For the text-containing cell, return its midpoint in [x, y] coordinate format. 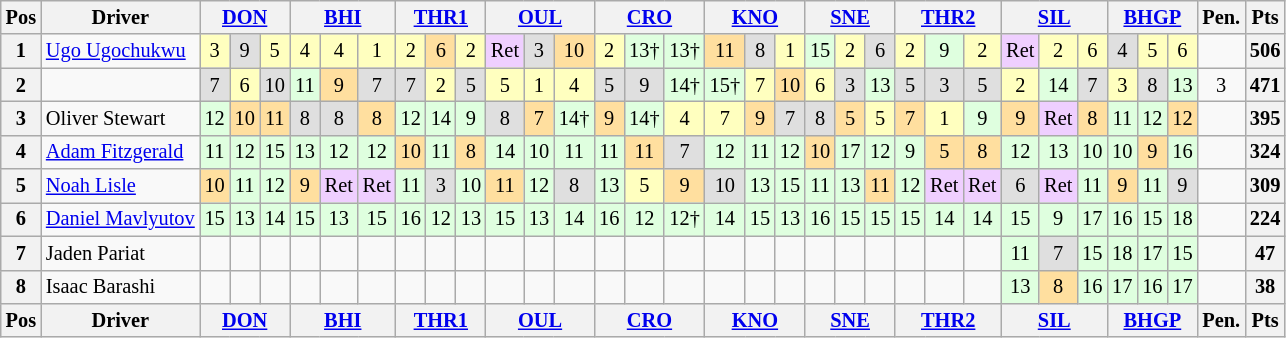
471 [1265, 85]
Daniel Mavlyutov [120, 219]
Noah Lisle [120, 186]
Jaden Pariat [120, 253]
309 [1265, 186]
Ugo Ugochukwu [120, 51]
15† [725, 85]
12† [684, 219]
Isaac Barashi [120, 287]
Oliver Stewart [120, 118]
224 [1265, 219]
324 [1265, 152]
506 [1265, 51]
47 [1265, 253]
38 [1265, 287]
395 [1265, 118]
Adam Fitzgerald [120, 152]
